Find where the given text appears and provide that cell's center as [x, y] coordinate. 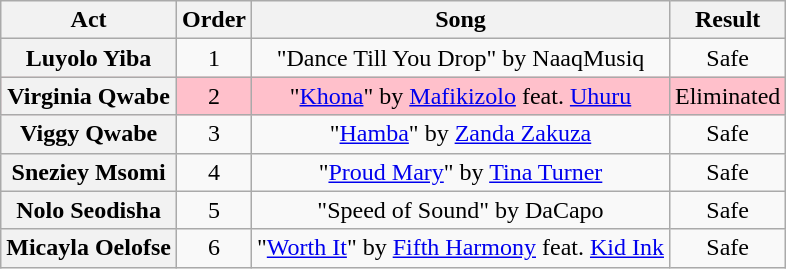
Luyolo Yiba [89, 58]
"Khona" by Mafikizolo feat. Uhuru [460, 96]
"Dance Till You Drop" by NaaqMusiq [460, 58]
Song [460, 20]
6 [214, 248]
3 [214, 134]
Micayla Oelofse [89, 248]
"Hamba" by Zanda Zakuza [460, 134]
4 [214, 172]
Eliminated [727, 96]
Result [727, 20]
Act [89, 20]
"Proud Mary" by Tina Turner [460, 172]
Viggy Qwabe [89, 134]
2 [214, 96]
"Speed of Sound" by DaCapo [460, 210]
1 [214, 58]
"Worth It" by Fifth Harmony feat. Kid Ink [460, 248]
Nolo Seodisha [89, 210]
Virginia Qwabe [89, 96]
Order [214, 20]
5 [214, 210]
Sneziey Msomi [89, 172]
